Search for the cell housing the specified text and yield its [X, Y] center coordinate. 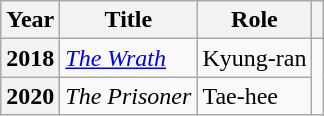
Kyung-ran [254, 58]
2020 [30, 96]
Year [30, 20]
Tae-hee [254, 96]
The Wrath [128, 58]
The Prisoner [128, 96]
Title [128, 20]
Role [254, 20]
2018 [30, 58]
